Identify which cell holds the provided text, then report its [x, y] central coordinate. 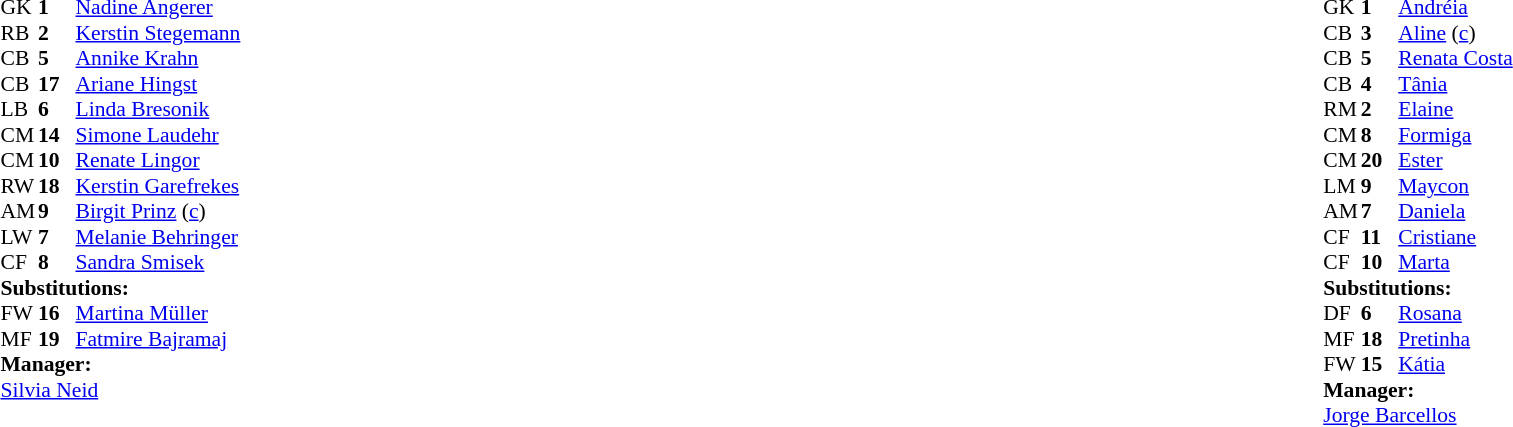
Rosana [1456, 313]
20 [1380, 161]
Formiga [1456, 135]
Marta [1456, 263]
Ester [1456, 161]
Aline (c) [1456, 33]
RB [19, 33]
14 [57, 135]
Melanie Behringer [158, 237]
17 [57, 84]
DF [1342, 313]
Renate Lingor [158, 161]
Linda Bresonik [158, 109]
Tânia [1456, 84]
Simone Laudehr [158, 135]
Elaine [1456, 109]
19 [57, 339]
RW [19, 186]
Fatmire Bajramaj [158, 339]
4 [1380, 84]
Kerstin Stegemann [158, 33]
Birgit Prinz (c) [158, 211]
15 [1380, 365]
Pretinha [1456, 339]
Renata Costa [1456, 59]
Kerstin Garefrekes [158, 186]
LB [19, 109]
Martina Müller [158, 313]
Maycon [1456, 186]
Daniela [1456, 211]
Cristiane [1456, 237]
Ariane Hingst [158, 84]
LM [1342, 186]
Annike Krahn [158, 59]
11 [1380, 237]
Sandra Smisek [158, 263]
Kátia [1456, 365]
LW [19, 237]
16 [57, 313]
RM [1342, 109]
Silvia Neid [120, 390]
3 [1380, 33]
